Provide the [x, y] coordinate of the cell's center where the given text is located.  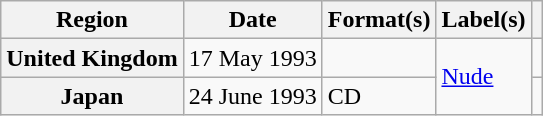
Label(s) [484, 20]
24 June 1993 [252, 96]
17 May 1993 [252, 58]
United Kingdom [92, 58]
Format(s) [379, 20]
Region [92, 20]
Nude [484, 77]
CD [379, 96]
Japan [92, 96]
Date [252, 20]
